Scan for the cell matching the given text and deliver its (x, y) coordinate at center. 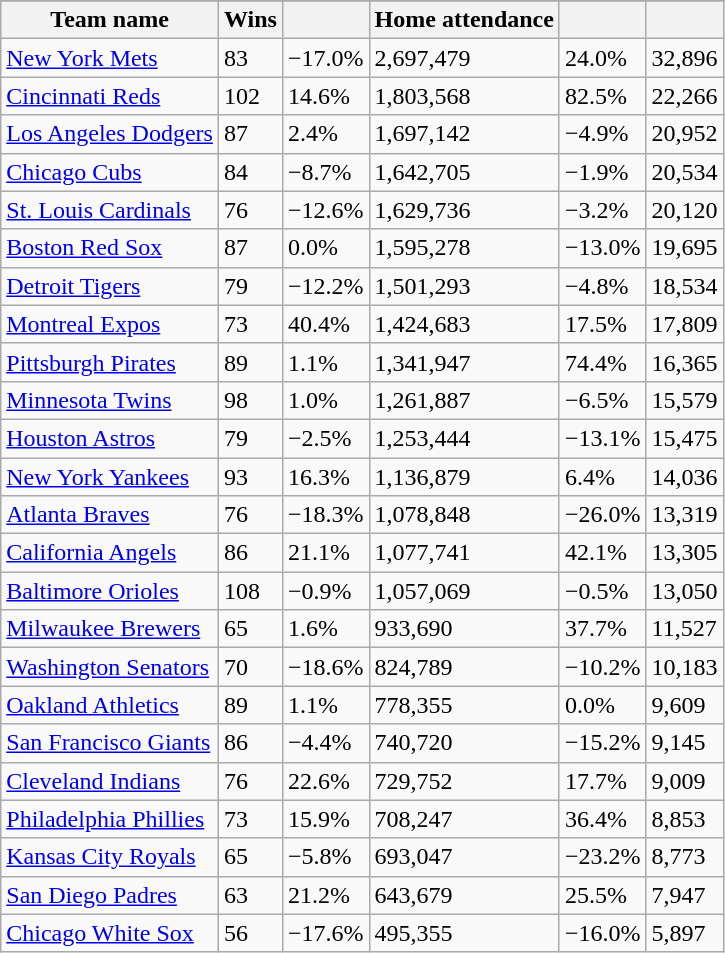
1,501,293 (464, 286)
−17.6% (326, 933)
15.9% (326, 819)
Oakland Athletics (110, 705)
13,305 (684, 553)
20,952 (684, 134)
1,057,069 (464, 591)
1.0% (326, 400)
−13.1% (602, 438)
15,475 (684, 438)
Baltimore Orioles (110, 591)
1,077,741 (464, 553)
Minnesota Twins (110, 400)
1,629,736 (464, 210)
643,679 (464, 895)
1,595,278 (464, 248)
San Diego Padres (110, 895)
14,036 (684, 477)
Atlanta Braves (110, 515)
98 (250, 400)
New York Mets (110, 58)
California Angels (110, 553)
−18.3% (326, 515)
729,752 (464, 781)
Chicago Cubs (110, 172)
−4.4% (326, 743)
Chicago White Sox (110, 933)
1,261,887 (464, 400)
83 (250, 58)
70 (250, 667)
Team name (110, 20)
13,050 (684, 591)
2,697,479 (464, 58)
21.2% (326, 895)
−17.0% (326, 58)
1,136,879 (464, 477)
−15.2% (602, 743)
11,527 (684, 629)
Home attendance (464, 20)
San Francisco Giants (110, 743)
8,853 (684, 819)
Boston Red Sox (110, 248)
−5.8% (326, 857)
740,720 (464, 743)
−8.7% (326, 172)
Milwaukee Brewers (110, 629)
18,534 (684, 286)
5,897 (684, 933)
Detroit Tigers (110, 286)
−4.8% (602, 286)
25.5% (602, 895)
1,424,683 (464, 324)
−12.2% (326, 286)
16.3% (326, 477)
20,120 (684, 210)
−18.6% (326, 667)
15,579 (684, 400)
−0.9% (326, 591)
Houston Astros (110, 438)
1,078,848 (464, 515)
40.4% (326, 324)
10,183 (684, 667)
Wins (250, 20)
24.0% (602, 58)
13,319 (684, 515)
14.6% (326, 96)
56 (250, 933)
102 (250, 96)
42.1% (602, 553)
−2.5% (326, 438)
2.4% (326, 134)
1.6% (326, 629)
−23.2% (602, 857)
7,947 (684, 895)
Philadelphia Phillies (110, 819)
Kansas City Royals (110, 857)
−4.9% (602, 134)
1,341,947 (464, 362)
495,355 (464, 933)
9,145 (684, 743)
933,690 (464, 629)
9,609 (684, 705)
−16.0% (602, 933)
9,009 (684, 781)
−26.0% (602, 515)
−3.2% (602, 210)
New York Yankees (110, 477)
Los Angeles Dodgers (110, 134)
74.4% (602, 362)
17,809 (684, 324)
36.4% (602, 819)
93 (250, 477)
1,697,142 (464, 134)
6.4% (602, 477)
108 (250, 591)
778,355 (464, 705)
Cincinnati Reds (110, 96)
−6.5% (602, 400)
37.7% (602, 629)
−13.0% (602, 248)
St. Louis Cardinals (110, 210)
Washington Senators (110, 667)
−1.9% (602, 172)
1,642,705 (464, 172)
32,896 (684, 58)
Montreal Expos (110, 324)
22,266 (684, 96)
−10.2% (602, 667)
708,247 (464, 819)
1,803,568 (464, 96)
−0.5% (602, 591)
16,365 (684, 362)
Cleveland Indians (110, 781)
Pittsburgh Pirates (110, 362)
82.5% (602, 96)
−12.6% (326, 210)
22.6% (326, 781)
8,773 (684, 857)
20,534 (684, 172)
17.5% (602, 324)
1,253,444 (464, 438)
19,695 (684, 248)
693,047 (464, 857)
17.7% (602, 781)
63 (250, 895)
824,789 (464, 667)
84 (250, 172)
21.1% (326, 553)
